Find where the given text appears and provide that cell's center as [x, y] coordinate. 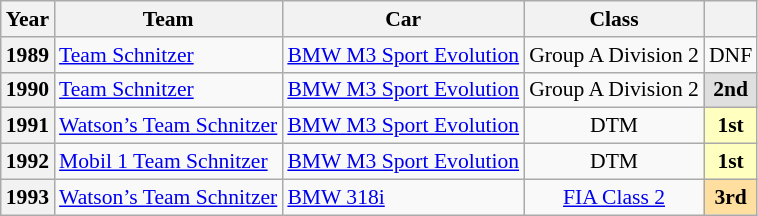
1990 [28, 90]
BMW 318i [403, 197]
Class [614, 19]
Car [403, 19]
1993 [28, 197]
2nd [730, 90]
Team [168, 19]
Mobil 1 Team Schnitzer [168, 162]
1989 [28, 55]
3rd [730, 197]
1992 [28, 162]
DNF [730, 55]
FIA Class 2 [614, 197]
1991 [28, 126]
Year [28, 19]
